Find where the given text appears and provide that cell's center as [x, y] coordinate. 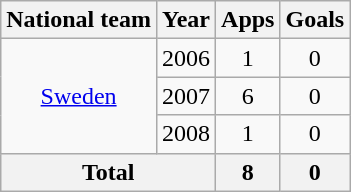
Apps [248, 20]
8 [248, 172]
2007 [186, 96]
Year [186, 20]
National team [79, 20]
6 [248, 96]
2006 [186, 58]
Goals [315, 20]
Total [108, 172]
2008 [186, 134]
Sweden [79, 96]
